Capture the cell that displays the provided text and extract its (x, y) central coordinate. 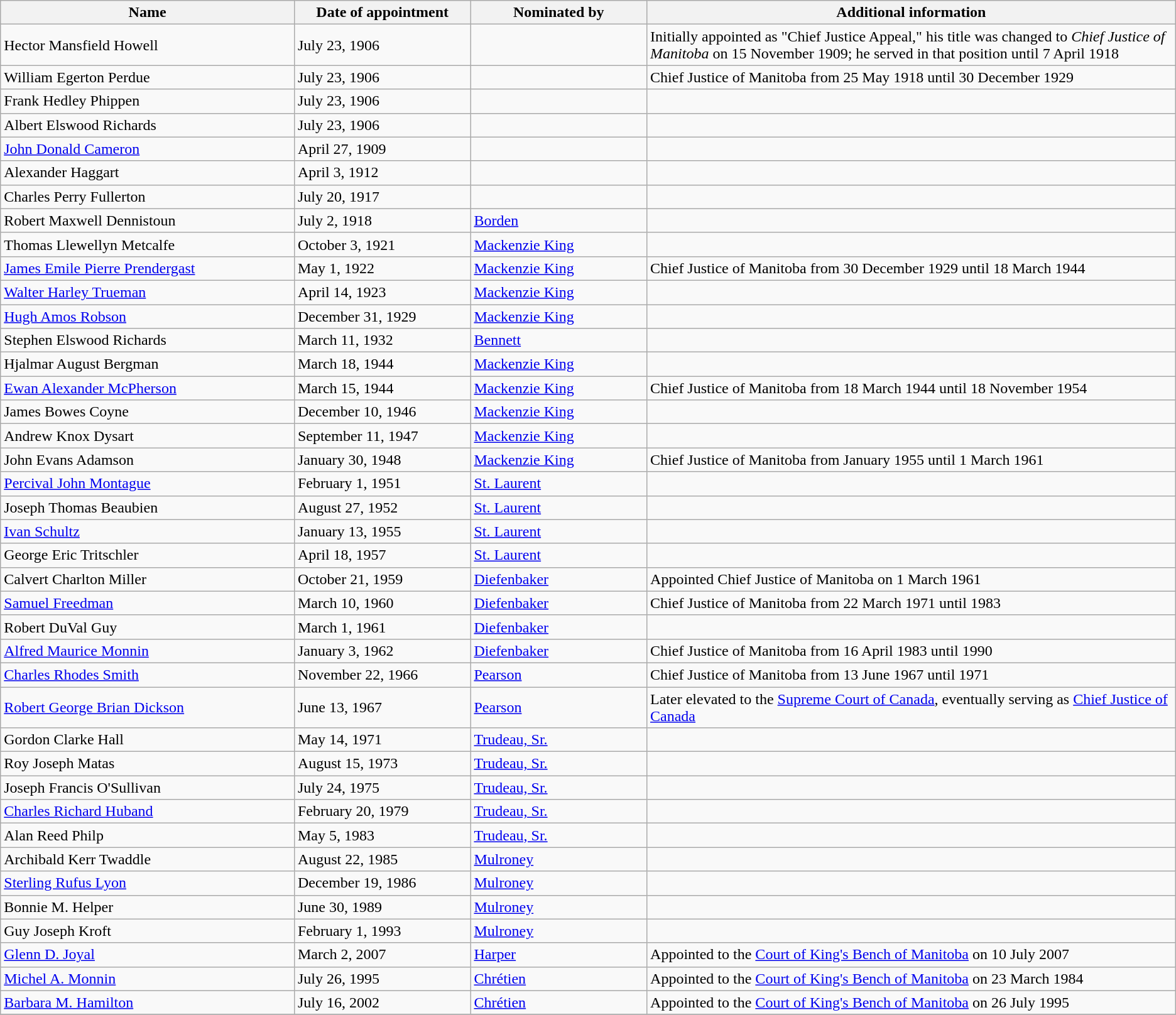
September 11, 1947 (382, 436)
August 22, 1985 (382, 859)
October 3, 1921 (382, 244)
Samuel Freedman (148, 603)
Roy Joseph Matas (148, 764)
Nominated by (559, 13)
July 26, 1995 (382, 979)
Alfred Maurice Monnin (148, 651)
Stephen Elswood Richards (148, 340)
May 14, 1971 (382, 740)
Alexander Haggart (148, 173)
Chief Justice of Manitoba from 22 March 1971 until 1983 (912, 603)
Archibald Kerr Twaddle (148, 859)
March 2, 2007 (382, 955)
Robert DuVal Guy (148, 627)
John Donald Cameron (148, 149)
January 30, 1948 (382, 460)
Ewan Alexander McPherson (148, 388)
Chief Justice of Manitoba from 13 June 1967 until 1971 (912, 675)
Date of appointment (382, 13)
March 15, 1944 (382, 388)
January 13, 1955 (382, 531)
Andrew Knox Dysart (148, 436)
April 3, 1912 (382, 173)
March 10, 1960 (382, 603)
Bennett (559, 340)
Percival John Montague (148, 484)
May 5, 1983 (382, 835)
William Egerton Perdue (148, 77)
Calvert Charlton Miller (148, 579)
Hjalmar August Bergman (148, 364)
February 1, 1993 (382, 931)
December 31, 1929 (382, 316)
April 18, 1957 (382, 555)
Hugh Amos Robson (148, 316)
June 13, 1967 (382, 707)
Appointed Chief Justice of Manitoba on 1 March 1961 (912, 579)
Charles Perry Fullerton (148, 197)
Chief Justice of Manitoba from 25 May 1918 until 30 December 1929 (912, 77)
August 27, 1952 (382, 507)
April 27, 1909 (382, 149)
Appointed to the Court of King's Bench of Manitoba on 26 July 1995 (912, 1002)
Bonnie M. Helper (148, 907)
Joseph Thomas Beaubien (148, 507)
February 20, 1979 (382, 811)
Harper (559, 955)
Guy Joseph Kroft (148, 931)
July 20, 1917 (382, 197)
Thomas Llewellyn Metcalfe (148, 244)
Appointed to the Court of King's Bench of Manitoba on 23 March 1984 (912, 979)
Charles Rhodes Smith (148, 675)
Michel A. Monnin (148, 979)
Barbara M. Hamilton (148, 1002)
Chief Justice of Manitoba from 16 April 1983 until 1990 (912, 651)
Chief Justice of Manitoba from January 1955 until 1 March 1961 (912, 460)
March 1, 1961 (382, 627)
May 1, 1922 (382, 268)
March 11, 1932 (382, 340)
James Emile Pierre Prendergast (148, 268)
Sterling Rufus Lyon (148, 883)
March 18, 1944 (382, 364)
July 24, 1975 (382, 788)
John Evans Adamson (148, 460)
Alan Reed Philp (148, 835)
Name (148, 13)
Albert Elswood Richards (148, 125)
July 2, 1918 (382, 220)
Gordon Clarke Hall (148, 740)
November 22, 1966 (382, 675)
Glenn D. Joyal (148, 955)
Robert George Brian Dickson (148, 707)
Chief Justice of Manitoba from 18 March 1944 until 18 November 1954 (912, 388)
James Bowes Coyne (148, 412)
Additional information (912, 13)
Chief Justice of Manitoba from 30 December 1929 until 18 March 1944 (912, 268)
Hector Mansfield Howell (148, 45)
Ivan Schultz (148, 531)
October 21, 1959 (382, 579)
Borden (559, 220)
June 30, 1989 (382, 907)
February 1, 1951 (382, 484)
January 3, 1962 (382, 651)
Appointed to the Court of King's Bench of Manitoba on 10 July 2007 (912, 955)
Later elevated to the Supreme Court of Canada, eventually serving as Chief Justice of Canada (912, 707)
Walter Harley Trueman (148, 292)
George Eric Tritschler (148, 555)
July 16, 2002 (382, 1002)
Frank Hedley Phippen (148, 101)
December 19, 1986 (382, 883)
December 10, 1946 (382, 412)
August 15, 1973 (382, 764)
Joseph Francis O'Sullivan (148, 788)
Robert Maxwell Dennistoun (148, 220)
Charles Richard Huband (148, 811)
April 14, 1923 (382, 292)
